Pinpoint the cell where the given text exists, returning its (X, Y) midpoint coordinate. 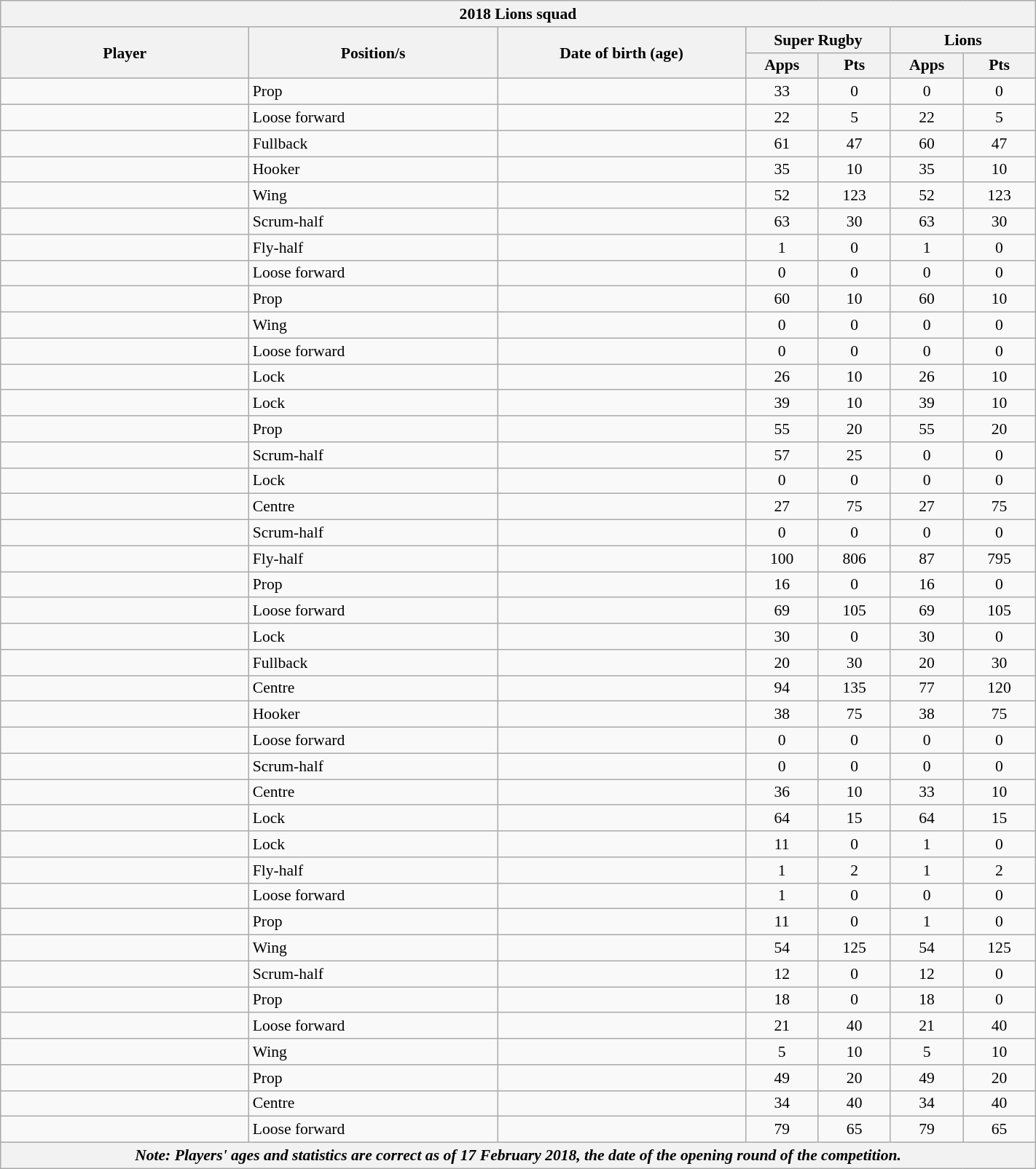
Position/s (373, 52)
Player (125, 52)
Lions (963, 40)
100 (782, 559)
795 (1000, 559)
77 (927, 688)
36 (782, 792)
2018 Lions squad (518, 14)
94 (782, 688)
Date of birth (age) (622, 52)
Note: Players' ages and statistics are correct as of 17 February 2018, the date of the opening round of the competition. (518, 1156)
120 (1000, 688)
806 (854, 559)
87 (927, 559)
57 (782, 455)
25 (854, 455)
Super Rugby (819, 40)
135 (854, 688)
61 (782, 143)
